Capture the cell that displays the provided text and extract its [X, Y] central coordinate. 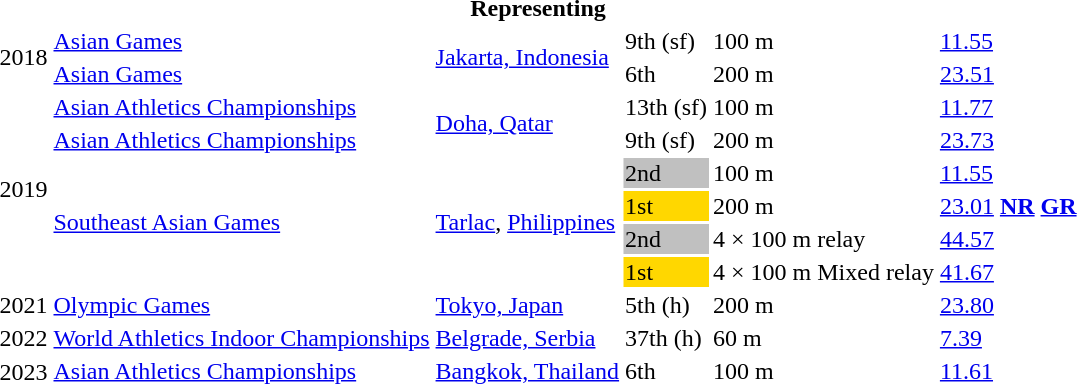
Southeast Asian Games [242, 222]
37th (h) [666, 338]
6th [666, 74]
Tarlac, Philippines [528, 222]
Jakarta, Indonesia [528, 58]
Olympic Games [242, 305]
Belgrade, Serbia [528, 338]
60 m [824, 338]
Tokyo, Japan [528, 305]
Doha, Qatar [528, 124]
5th (h) [666, 305]
World Athletics Indoor Championships [242, 338]
4 × 100 m Mixed relay [824, 272]
13th (sf) [666, 107]
4 × 100 m relay [824, 239]
